Extract the (X, Y) coordinate from the center of the cell holding the provided text.  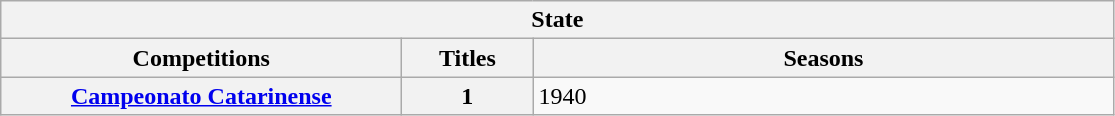
1 (468, 96)
1940 (824, 96)
Titles (468, 58)
Seasons (824, 58)
State (558, 20)
Campeonato Catarinense (202, 96)
Competitions (202, 58)
